Scan for the cell matching the given text and deliver its (x, y) coordinate at center. 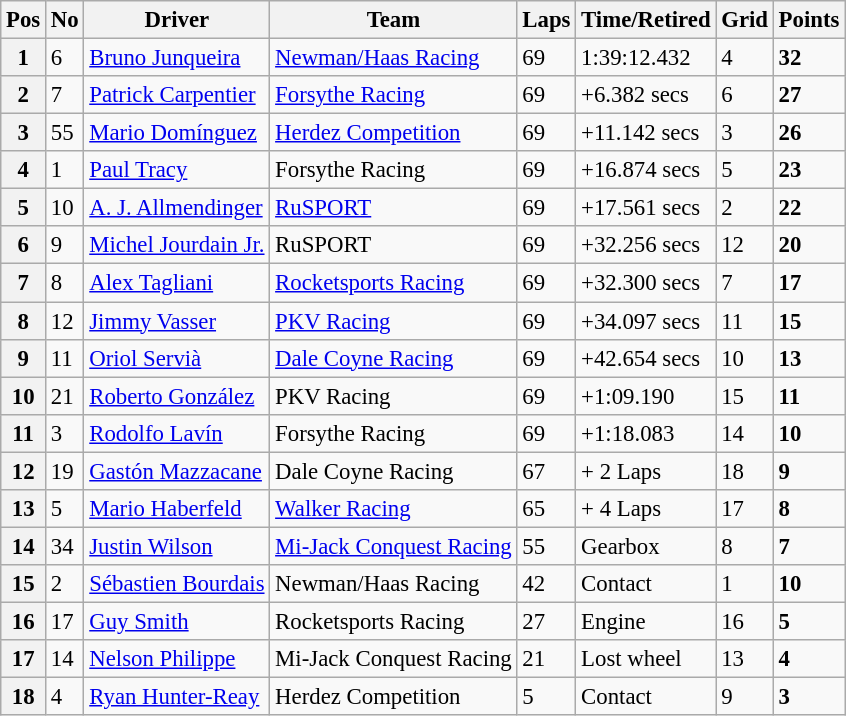
Nelson Philippe (177, 659)
Walker Racing (394, 509)
Lost wheel (646, 659)
32 (808, 58)
+17.561 secs (646, 208)
Engine (646, 621)
Ryan Hunter-Reay (177, 697)
Paul Tracy (177, 170)
+34.097 secs (646, 321)
Pos (24, 20)
Bruno Junqueira (177, 58)
Mario Domínguez (177, 133)
Gearbox (646, 546)
+32.256 secs (646, 245)
Patrick Carpentier (177, 95)
Gastón Mazzacane (177, 471)
+32.300 secs (646, 283)
A. J. Allmendinger (177, 208)
Roberto González (177, 396)
Rodolfo Lavín (177, 433)
+ 2 Laps (646, 471)
Oriol Servià (177, 358)
Driver (177, 20)
Mario Haberfeld (177, 509)
+ 4 Laps (646, 509)
No (65, 20)
23 (808, 170)
Justin Wilson (177, 546)
Guy Smith (177, 621)
+16.874 secs (646, 170)
+1:18.083 (646, 433)
65 (546, 509)
+6.382 secs (646, 95)
Jimmy Vasser (177, 321)
34 (65, 546)
1:39:12.432 (646, 58)
20 (808, 245)
+11.142 secs (646, 133)
Laps (546, 20)
67 (546, 471)
+42.654 secs (646, 358)
26 (808, 133)
+1:09.190 (646, 396)
Grid (744, 20)
42 (546, 584)
Sébastien Bourdais (177, 584)
19 (65, 471)
Team (394, 20)
22 (808, 208)
Alex Tagliani (177, 283)
Points (808, 20)
Time/Retired (646, 20)
Michel Jourdain Jr. (177, 245)
